Return the [x, y] coordinate for the center point of the cell that contains the specified text.  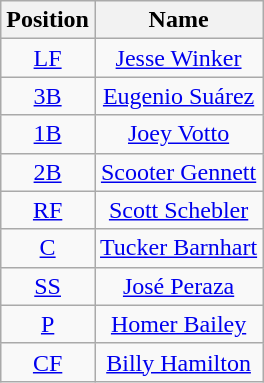
1B [48, 134]
SS [48, 286]
Tucker Barnhart [178, 248]
C [48, 248]
José Peraza [178, 286]
Joey Votto [178, 134]
Jesse Winker [178, 58]
Homer Bailey [178, 324]
P [48, 324]
Position [48, 20]
Eugenio Suárez [178, 96]
Scooter Gennett [178, 172]
Billy Hamilton [178, 362]
3B [48, 96]
CF [48, 362]
2B [48, 172]
RF [48, 210]
Name [178, 20]
LF [48, 58]
Scott Schebler [178, 210]
